Extract the [x, y] coordinate from the center of the cell holding the provided text.  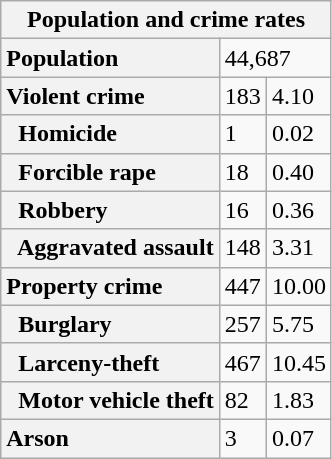
Population and crime rates [166, 20]
4.10 [298, 96]
1 [242, 134]
0.40 [298, 172]
Population [110, 58]
257 [242, 324]
10.45 [298, 362]
18 [242, 172]
Forcible rape [110, 172]
3 [242, 438]
148 [242, 248]
16 [242, 210]
447 [242, 286]
5.75 [298, 324]
183 [242, 96]
44,687 [275, 58]
0.36 [298, 210]
Aggravated assault [110, 248]
0.02 [298, 134]
10.00 [298, 286]
Robbery [110, 210]
Arson [110, 438]
467 [242, 362]
Violent crime [110, 96]
82 [242, 400]
Motor vehicle theft [110, 400]
Larceny-theft [110, 362]
1.83 [298, 400]
3.31 [298, 248]
Homicide [110, 134]
Burglary [110, 324]
0.07 [298, 438]
Property crime [110, 286]
